Return the (X, Y) coordinate for the center point of the cell that contains the specified text.  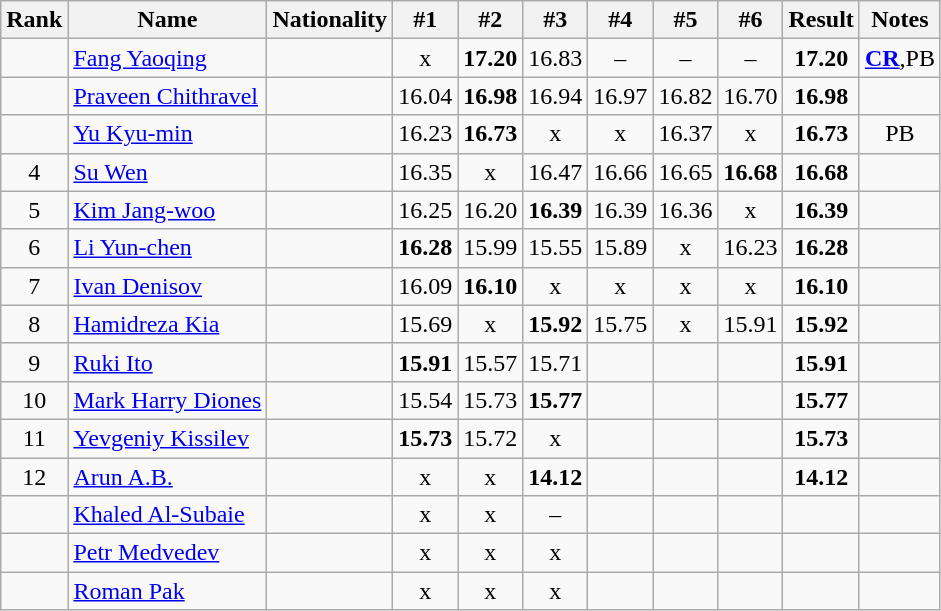
Ivan Denisov (168, 286)
CR,PB (900, 58)
Roman Pak (168, 591)
Nationality (330, 20)
15.72 (490, 438)
Notes (900, 20)
12 (34, 477)
PB (900, 134)
16.36 (686, 210)
Result (821, 20)
4 (34, 172)
16.70 (750, 96)
Arun A.B. (168, 477)
15.54 (426, 400)
Ruki Ito (168, 362)
Khaled Al-Subaie (168, 515)
15.55 (556, 248)
#1 (426, 20)
Hamidreza Kia (168, 324)
16.65 (686, 172)
15.75 (620, 324)
7 (34, 286)
Li Yun-chen (168, 248)
Yevgeniy Kissilev (168, 438)
15.69 (426, 324)
16.25 (426, 210)
Kim Jang-woo (168, 210)
#6 (750, 20)
#3 (556, 20)
16.83 (556, 58)
16.66 (620, 172)
16.20 (490, 210)
Mark Harry Diones (168, 400)
11 (34, 438)
16.35 (426, 172)
Praveen Chithravel (168, 96)
Yu Kyu-min (168, 134)
15.71 (556, 362)
15.57 (490, 362)
8 (34, 324)
16.09 (426, 286)
10 (34, 400)
16.82 (686, 96)
Petr Medvedev (168, 553)
Name (168, 20)
6 (34, 248)
5 (34, 210)
16.37 (686, 134)
Fang Yaoqing (168, 58)
16.97 (620, 96)
#2 (490, 20)
#4 (620, 20)
#5 (686, 20)
16.04 (426, 96)
Su Wen (168, 172)
Rank (34, 20)
16.94 (556, 96)
9 (34, 362)
15.89 (620, 248)
15.99 (490, 248)
16.47 (556, 172)
